Detect which cell encompasses the target text, then output its (X, Y) center coordinate. 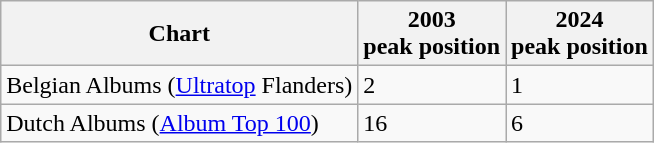
Belgian Albums (Ultratop Flanders) (180, 85)
2024peak position (580, 34)
16 (432, 123)
Chart (180, 34)
Dutch Albums (Album Top 100) (180, 123)
2 (432, 85)
1 (580, 85)
2003peak position (432, 34)
6 (580, 123)
